Provide the (x, y) coordinate of the cell's center where the given text is located.  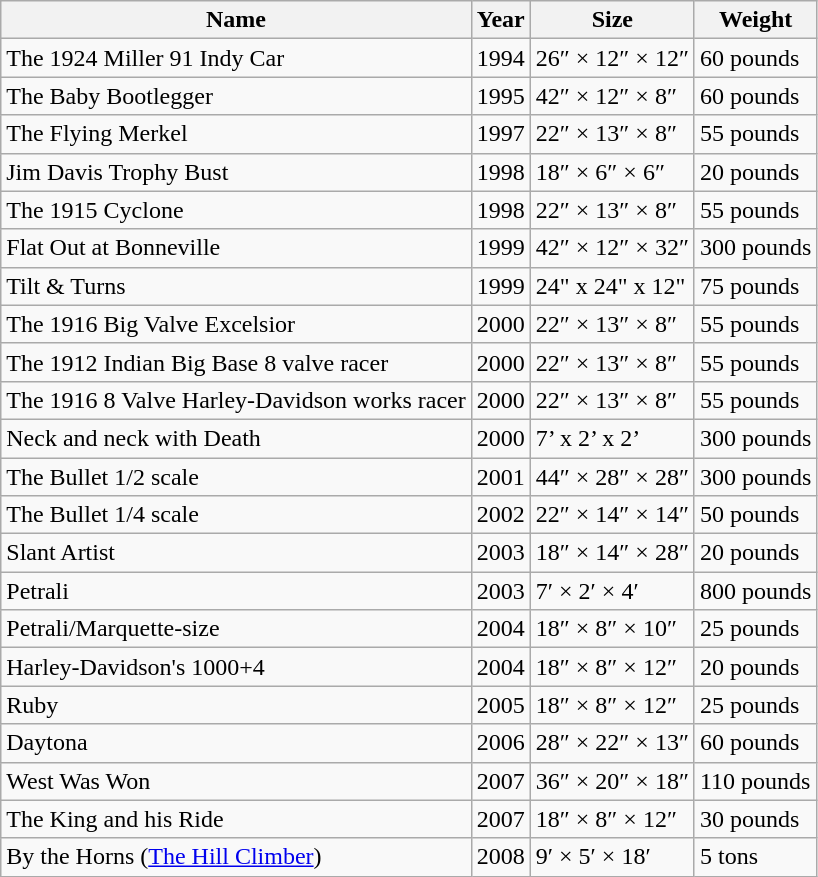
The King and his Ride (236, 819)
Harley-Davidson's 1000+4 (236, 667)
42″ × 12″ × 8″ (612, 96)
2008 (500, 857)
By the Horns (The Hill Climber) (236, 857)
18″ × 14″ × 28″ (612, 553)
Ruby (236, 705)
1994 (500, 58)
2001 (500, 477)
18″ × 6″ × 6″ (612, 172)
26″ × 12″ × 12″ (612, 58)
24" x 24" x 12" (612, 286)
The 1912 Indian Big Base 8 valve racer (236, 362)
28″ × 22″ × 13″ (612, 743)
1997 (500, 134)
1995 (500, 96)
2002 (500, 515)
Name (236, 20)
110 pounds (755, 781)
Tilt & Turns (236, 286)
The 1916 Big Valve Excelsior (236, 324)
Petrali (236, 591)
Jim Davis Trophy Bust (236, 172)
Size (612, 20)
The 1915 Cyclone (236, 210)
Weight (755, 20)
2006 (500, 743)
7’ x 2’ x 2’ (612, 438)
5 tons (755, 857)
The Bullet 1/2 scale (236, 477)
9′ × 5′ × 18′ (612, 857)
The Baby Bootlegger (236, 96)
Year (500, 20)
The 1916 8 Valve Harley-Davidson works racer (236, 400)
Daytona (236, 743)
44″ × 28″ × 28″ (612, 477)
The Bullet 1/4 scale (236, 515)
75 pounds (755, 286)
50 pounds (755, 515)
Petrali/Marquette-size (236, 629)
The Flying Merkel (236, 134)
42″ × 12″ × 32″ (612, 248)
West Was Won (236, 781)
22″ × 14″ × 14″ (612, 515)
18″ × 8″ × 10″ (612, 629)
2005 (500, 705)
Flat Out at Bonneville (236, 248)
800 pounds (755, 591)
The 1924 Miller 91 Indy Car (236, 58)
36″ × 20″ × 18″ (612, 781)
Slant Artist (236, 553)
Neck and neck with Death (236, 438)
7′ × 2′ × 4′ (612, 591)
30 pounds (755, 819)
